Return the [x, y] coordinate for the center point of the cell that contains the specified text.  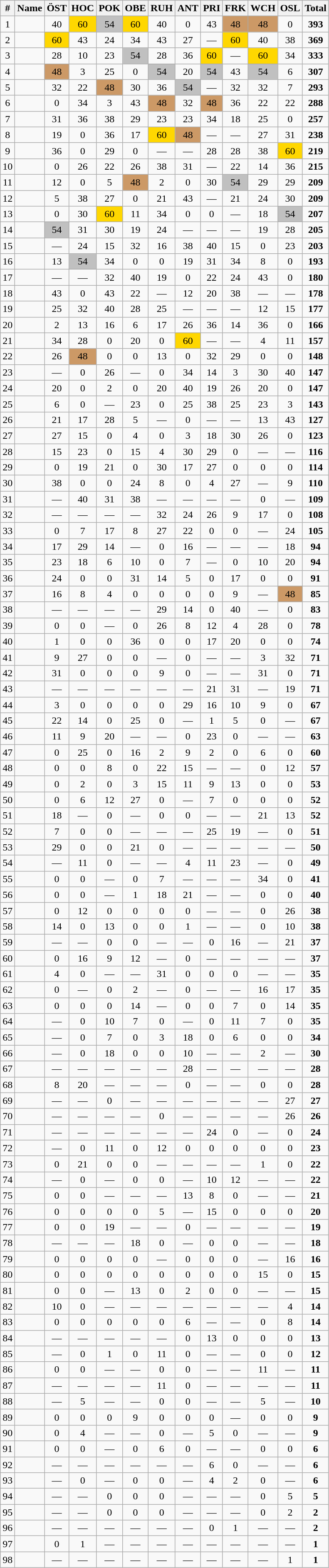
62 [7, 990]
143 [316, 404]
47 [7, 752]
307 [316, 72]
123 [316, 435]
Total [316, 8]
193 [316, 262]
114 [316, 467]
55 [7, 879]
44 [7, 705]
109 [316, 499]
RUH [162, 8]
157 [316, 341]
WCH [263, 8]
# [7, 8]
105 [316, 531]
75 [7, 1195]
86 [7, 1370]
64 [7, 1021]
96 [7, 1528]
148 [316, 356]
79 [7, 1259]
219 [316, 151]
65 [7, 1037]
87 [7, 1385]
ÖST [57, 8]
178 [316, 293]
68 [7, 1085]
288 [316, 103]
Name [30, 8]
OSL [290, 8]
70 [7, 1116]
180 [316, 277]
77 [7, 1227]
73 [7, 1164]
72 [7, 1148]
108 [316, 515]
76 [7, 1212]
205 [316, 230]
177 [316, 309]
ANT [188, 8]
393 [316, 24]
257 [316, 119]
66 [7, 1053]
45 [7, 721]
69 [7, 1101]
116 [316, 451]
PRI [212, 8]
92 [7, 1464]
95 [7, 1512]
110 [316, 483]
203 [316, 246]
215 [316, 166]
89 [7, 1417]
46 [7, 737]
56 [7, 895]
POK [110, 8]
98 [7, 1560]
42 [7, 673]
39 [7, 626]
333 [316, 56]
80 [7, 1275]
127 [316, 420]
58 [7, 926]
293 [316, 87]
166 [316, 325]
FRK [235, 8]
61 [7, 974]
OBE [136, 8]
33 [7, 531]
88 [7, 1401]
81 [7, 1291]
238 [316, 135]
93 [7, 1481]
59 [7, 942]
97 [7, 1544]
82 [7, 1306]
90 [7, 1433]
207 [316, 214]
369 [316, 40]
84 [7, 1338]
HOC [83, 8]
